Return the (x, y) coordinate for the center point of the cell that contains the specified text.  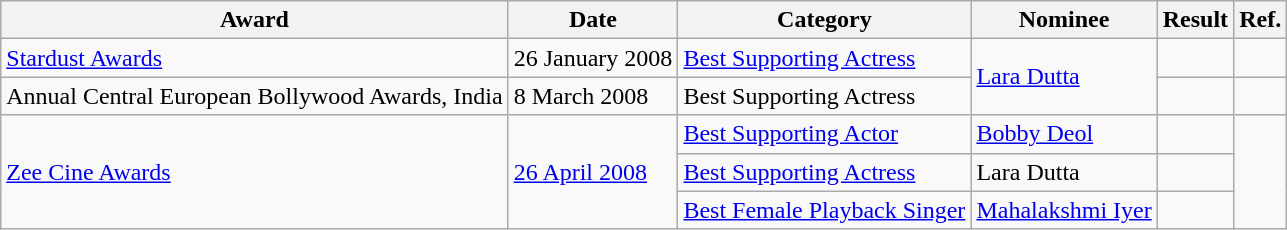
Award (254, 20)
26 April 2008 (593, 172)
Nominee (1064, 20)
Best Supporting Actor (824, 134)
Annual Central European Bollywood Awards, India (254, 96)
Ref. (1260, 20)
Date (593, 20)
Bobby Deol (1064, 134)
Zee Cine Awards (254, 172)
26 January 2008 (593, 58)
Category (824, 20)
Mahalakshmi Iyer (1064, 210)
Stardust Awards (254, 58)
8 March 2008 (593, 96)
Best Female Playback Singer (824, 210)
Result (1195, 20)
